Locate the cell with the specified text and output its [x, y] center coordinate. 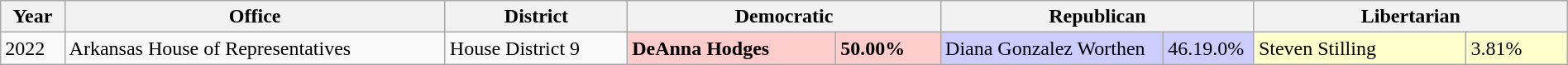
Year [33, 17]
DeAnna Hodges [732, 48]
Arkansas House of Representatives [255, 48]
Libertarian [1411, 17]
Steven Stilling [1360, 48]
Republican [1098, 17]
Office [255, 17]
46.19.0% [1209, 48]
50.00% [888, 48]
2022 [33, 48]
Democratic [784, 17]
District [536, 17]
3.81% [1517, 48]
Diana Gonzalez Worthen [1052, 48]
House District 9 [536, 48]
